Search for the cell housing the specified text and yield its [x, y] center coordinate. 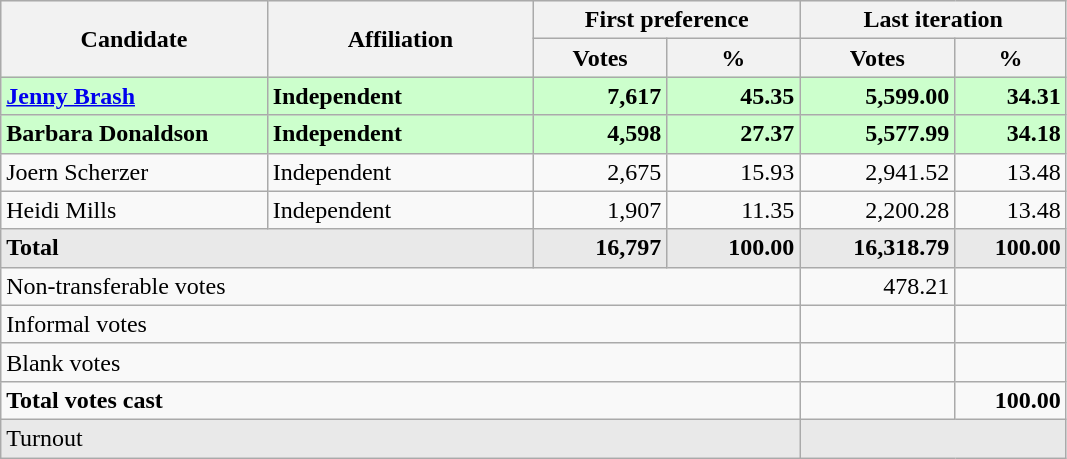
Informal votes [400, 324]
Total votes cast [400, 400]
45.35 [734, 96]
Affiliation [400, 39]
1,907 [600, 210]
Blank votes [400, 362]
34.18 [1011, 134]
Total [268, 248]
Joern Scherzer [134, 172]
Non-transferable votes [400, 286]
478.21 [878, 286]
First preference [667, 20]
27.37 [734, 134]
Last iteration [933, 20]
5,599.00 [878, 96]
5,577.99 [878, 134]
2,675 [600, 172]
4,598 [600, 134]
2,941.52 [878, 172]
2,200.28 [878, 210]
16,318.79 [878, 248]
34.31 [1011, 96]
Barbara Donaldson [134, 134]
16,797 [600, 248]
15.93 [734, 172]
Turnout [400, 438]
Candidate [134, 39]
11.35 [734, 210]
Jenny Brash [134, 96]
Heidi Mills [134, 210]
7,617 [600, 96]
